Output the (X, Y) coordinate of the center of the cell containing the given text.  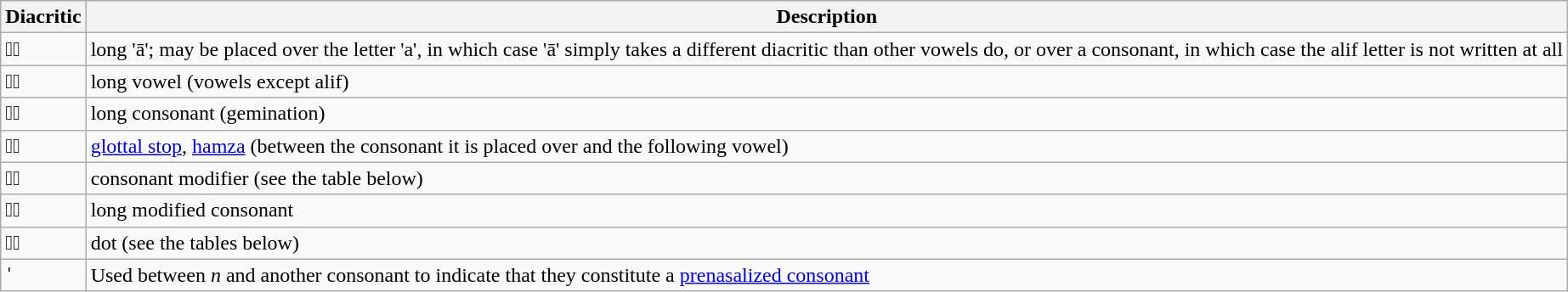
◌𞥉 (43, 211)
long modified consonant (826, 211)
dot (see the tables below) (826, 243)
Description (826, 17)
long vowel (vowels except alif) (826, 81)
◌𞥅 (43, 81)
long consonant (gemination) (826, 114)
glottal stop, hamza (between the consonant it is placed over and the following vowel) (826, 146)
◌𞥄 (43, 49)
𞥋 (43, 275)
◌𞥇 (43, 146)
Used between n and another consonant to indicate that they constitute a prenasalized consonant (826, 275)
◌𞥆 (43, 114)
◌𞥈 (43, 178)
◌𞥊 (43, 243)
Diacritic (43, 17)
consonant modifier (see the table below) (826, 178)
